Determine the [x, y] coordinate at the center of the cell enclosing the given text.  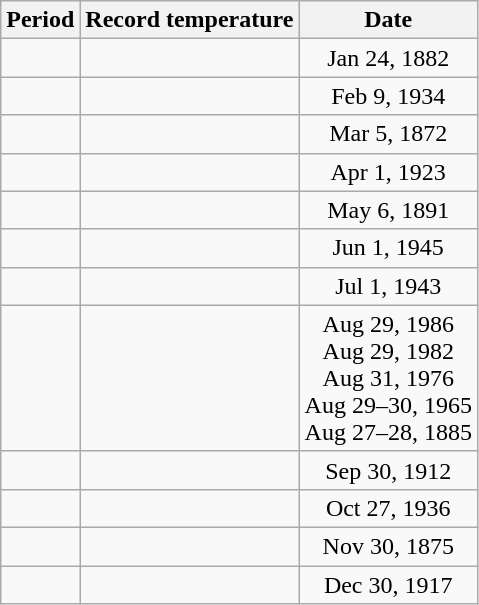
Period [40, 20]
Record temperature [190, 20]
Jul 1, 1943 [388, 286]
Dec 30, 1917 [388, 585]
Oct 27, 1936 [388, 508]
Apr 1, 1923 [388, 172]
May 6, 1891 [388, 210]
Nov 30, 1875 [388, 546]
Jan 24, 1882 [388, 58]
Date [388, 20]
Feb 9, 1934 [388, 96]
Sep 30, 1912 [388, 470]
Aug 29, 1986Aug 29, 1982Aug 31, 1976Aug 29–30, 1965Aug 27–28, 1885 [388, 378]
Jun 1, 1945 [388, 248]
Mar 5, 1872 [388, 134]
